Return the [x, y] coordinate for the center point of the cell that contains the specified text.  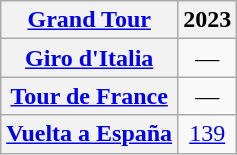
Grand Tour [90, 20]
139 [208, 134]
Giro d'Italia [90, 58]
Vuelta a España [90, 134]
Tour de France [90, 96]
2023 [208, 20]
